Provide the [X, Y] coordinate of the cell's center where the given text is located.  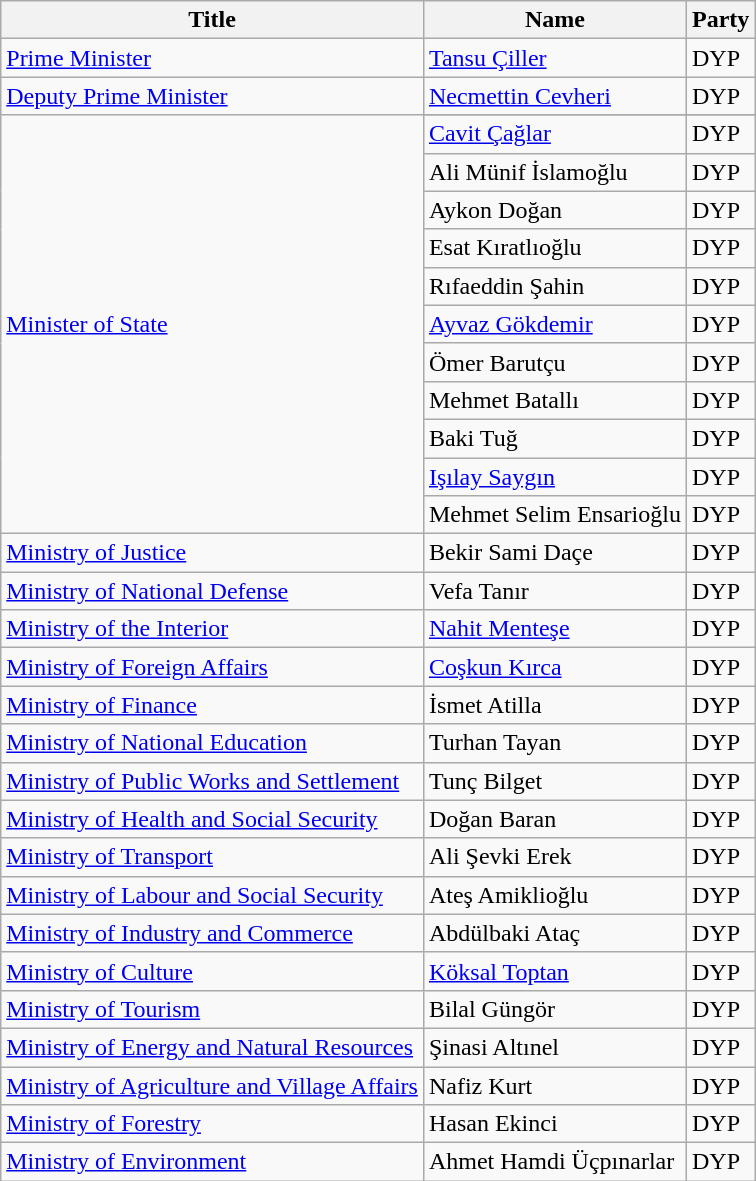
Ministry of the Interior [212, 629]
Vefa Tanır [554, 591]
Ali Şevki Erek [554, 857]
Köksal Toptan [554, 971]
Minister of State [212, 324]
Ali Münif İslamoğlu [554, 172]
Name [554, 20]
Ministry of Energy and Natural Resources [212, 1047]
Ministry of Industry and Commerce [212, 933]
Ömer Barutçu [554, 362]
Ministry of Public Works and Settlement [212, 781]
Ministry of Justice [212, 553]
Bilal Güngör [554, 1009]
Ministry of Tourism [212, 1009]
Aykon Doğan [554, 210]
Ministry of Environment [212, 1162]
Şinasi Altınel [554, 1047]
Ministry of Agriculture and Village Affairs [212, 1085]
Ayvaz Gökdemir [554, 324]
Işılay Saygın [554, 477]
Ministry of Health and Social Security [212, 819]
Rıfaeddin Şahin [554, 286]
Necmettin Cevheri [554, 96]
Ministry of National Defense [212, 591]
Ahmet Hamdi Üçpınarlar [554, 1162]
Turhan Tayan [554, 743]
Ministry of Culture [212, 971]
Mehmet Selim Ensarioğlu [554, 515]
Deputy Prime Minister [212, 96]
Ministry of Labour and Social Security [212, 895]
Esat Kıratlıoğlu [554, 248]
Ministry of Transport [212, 857]
Ministry of Forestry [212, 1124]
Title [212, 20]
Coşkun Kırca [554, 667]
Ministry of National Education [212, 743]
Nafiz Kurt [554, 1085]
Doğan Baran [554, 819]
Tansu Çiller [554, 58]
Nahit Menteşe [554, 629]
Hasan Ekinci [554, 1124]
Abdülbaki Ataç [554, 933]
Baki Tuğ [554, 438]
Ministry of Foreign Affairs [212, 667]
Tunç Bilget [554, 781]
Ateş Amiklioğlu [554, 895]
Party [720, 20]
Prime Minister [212, 58]
Ministry of Finance [212, 705]
Mehmet Batallı [554, 400]
Cavit Çağlar [554, 134]
İsmet Atilla [554, 705]
Bekir Sami Daçe [554, 553]
